Pinpoint the cell where the given text exists, returning its (x, y) midpoint coordinate. 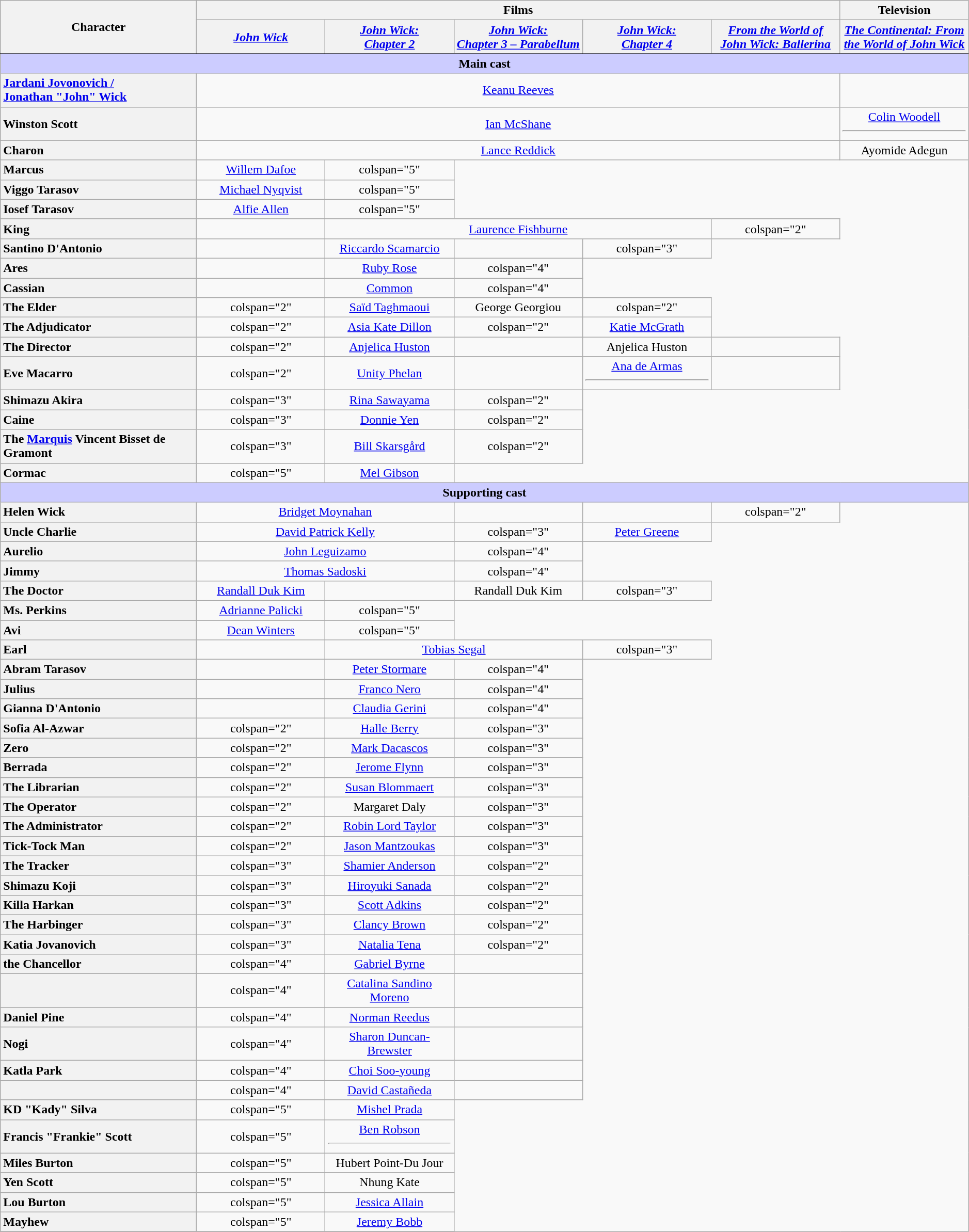
Miles Burton (99, 1163)
Marcus (99, 170)
Asia Kate Dillon (389, 327)
Franco Nero (389, 689)
From the World of John Wick: Ballerina (775, 37)
Ayomide Adegun (904, 150)
Ares (99, 268)
Mishel Prada (389, 1110)
Alfie Allen (261, 209)
Adrianne Palicki (261, 610)
Colin Woodell (904, 124)
David Patrick Kelly (325, 532)
Gabriel Byrne (389, 964)
Ana de Armas (646, 374)
Charon (99, 150)
Shimazu Koji (99, 885)
Natalia Tena (389, 944)
John Wick (261, 37)
Hubert Point-Du Jour (389, 1163)
Dean Winters (261, 630)
Katla Park (99, 1070)
Berrada (99, 767)
Bill Skarsgård (389, 446)
The Continental: From the World of John Wick (904, 37)
Character (99, 27)
Scott Adkins (389, 905)
The Tracker (99, 866)
Gianna D'Antonio (99, 709)
Tick-Tock Man (99, 846)
Jessica Allain (389, 1202)
Santino D'Antonio (99, 248)
The Doctor (99, 590)
Rina Sawayama (389, 400)
Common (389, 287)
Tobias Segal (454, 650)
Donnie Yen (389, 420)
David Castañeda (389, 1090)
Yen Scott (99, 1182)
The Director (99, 347)
Jason Mantzoukas (389, 846)
Ian McShane (518, 124)
Michael Nyqvist (261, 189)
Margaret Daly (389, 807)
Winston Scott (99, 124)
Norman Reedus (389, 1017)
Clancy Brown (389, 924)
Shimazu Akira (99, 400)
Daniel Pine (99, 1017)
KD "Kady" Silva (99, 1110)
Aurelio (99, 551)
Sharon Duncan-Brewster (389, 1044)
John Wick:Chapter 2 (389, 37)
John Leguizamo (325, 551)
Riccardo Scamarcio (389, 248)
Robin Lord Taylor (389, 826)
Films (518, 10)
Killa Harkan (99, 905)
Unity Phelan (389, 374)
The Elder (99, 308)
Keanu Reeves (518, 90)
Peter Greene (646, 532)
Earl (99, 650)
John Wick:Chapter 4 (646, 37)
Laurence Fishburne (518, 229)
Choi Soo-young (389, 1070)
Mel Gibson (389, 473)
Katie McGrath (646, 327)
Ms. Perkins (99, 610)
Ben Robson (389, 1137)
The Adjudicator (99, 327)
Cormac (99, 473)
Iosef Tarasov (99, 209)
Saïd Taghmaoui (389, 308)
Jerome Flynn (389, 767)
Avi (99, 630)
Cassian (99, 287)
Peter Stormare (389, 669)
Uncle Charlie (99, 532)
Catalina Sandino Moreno (389, 991)
Katia Jovanovich (99, 944)
Julius (99, 689)
Jimmy (99, 571)
Mayhew (99, 1222)
Hiroyuki Sanada (389, 885)
Lance Reddick (518, 150)
Nogi (99, 1044)
Zero (99, 748)
Caine (99, 420)
Abram Tarasov (99, 669)
Main cast (485, 63)
Lou Burton (99, 1202)
George Georgiou (518, 308)
Shamier Anderson (389, 866)
Claudia Gerini (389, 709)
Willem Dafoe (261, 170)
Bridget Moynahan (325, 512)
Thomas Sadoski (325, 571)
Viggo Tarasov (99, 189)
Helen Wick (99, 512)
Sofia Al-Azwar (99, 728)
Jeremy Bobb (389, 1222)
Jardani Jovonovich /Jonathan "John" Wick (99, 90)
Nhung Kate (389, 1182)
The Administrator (99, 826)
The Operator (99, 807)
Halle Berry (389, 728)
Mark Dacascos (389, 748)
Supporting cast (485, 492)
Television (904, 10)
King (99, 229)
Eve Macarro (99, 374)
Susan Blommaert (389, 787)
Francis "Frankie" Scott (99, 1137)
The Marquis Vincent Bisset de Gramont (99, 446)
John Wick:Chapter 3 – Parabellum (518, 37)
The Harbinger (99, 924)
The Librarian (99, 787)
Ruby Rose (389, 268)
the Chancellor (99, 964)
